Return the [x, y] coordinate for the center point of the cell that contains the specified text.  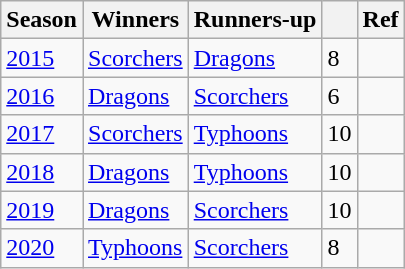
2015 [42, 58]
2019 [42, 210]
2016 [42, 96]
2020 [42, 248]
2017 [42, 134]
Runners-up [255, 20]
Season [42, 20]
2018 [42, 172]
6 [340, 96]
Winners [135, 20]
Ref [380, 20]
